Pinpoint the cell where the given text exists, returning its [X, Y] midpoint coordinate. 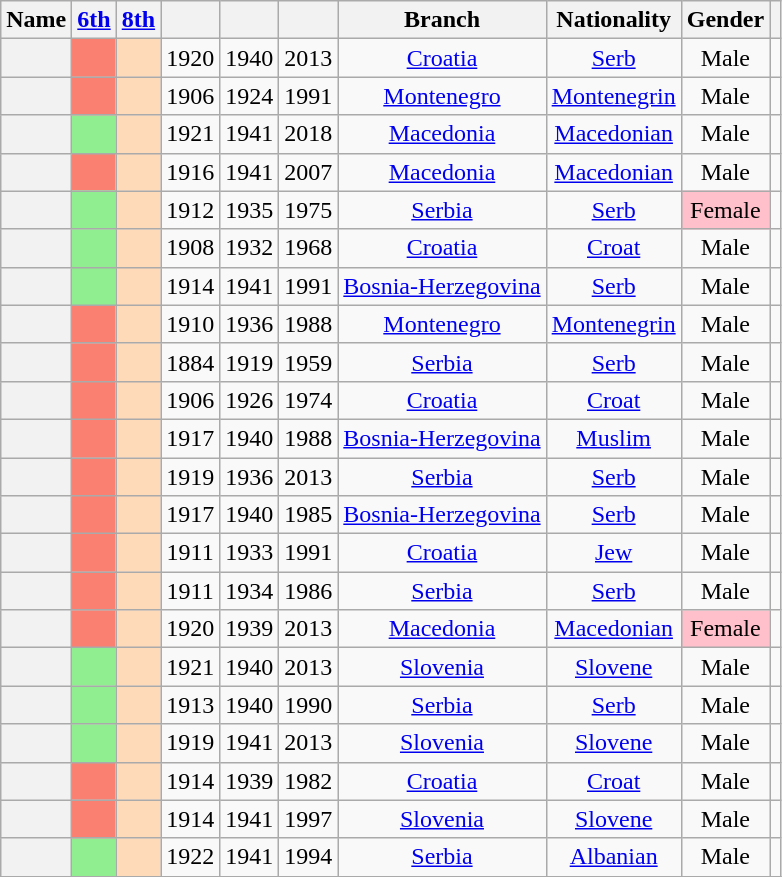
Branch [442, 20]
1990 [308, 705]
1884 [190, 362]
2007 [308, 172]
1935 [250, 210]
1933 [250, 553]
2018 [308, 134]
1932 [250, 248]
Muslim [614, 438]
6th [94, 20]
1975 [308, 210]
1912 [190, 210]
Albanian [614, 857]
Name [36, 20]
1985 [308, 515]
Jew [614, 553]
1959 [308, 362]
8th [138, 20]
1908 [190, 248]
1922 [190, 857]
1913 [190, 705]
1968 [308, 248]
Nationality [614, 20]
1924 [250, 96]
1994 [308, 857]
1982 [308, 781]
1910 [190, 324]
1997 [308, 819]
Gender [725, 20]
1926 [250, 400]
1986 [308, 591]
1934 [250, 591]
1916 [190, 172]
1974 [308, 400]
